Scan for the cell matching the given text and deliver its [X, Y] coordinate at center. 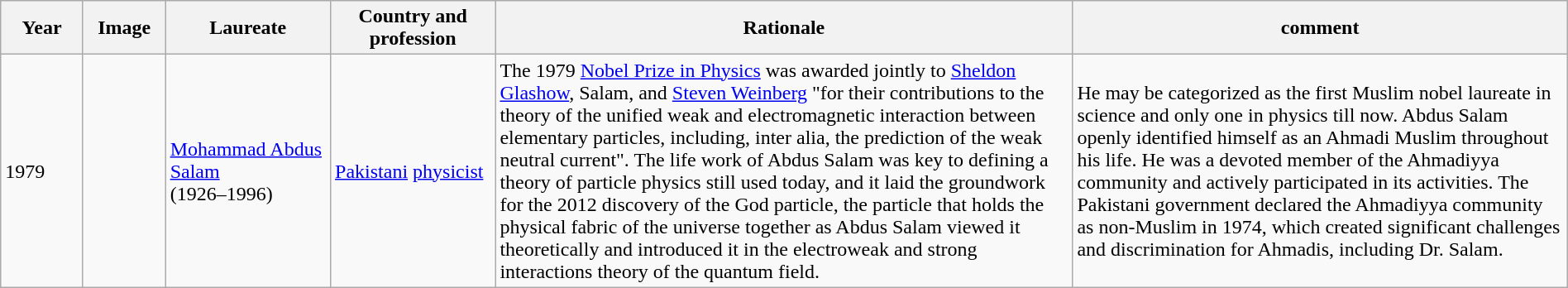
Laureate [248, 28]
Image [124, 28]
Pakistani physicist [414, 170]
1979 [42, 170]
comment [1320, 28]
Mohammad Abdus Salam(1926–1996) [248, 170]
Rationale [784, 28]
Year [42, 28]
Country and profession [414, 28]
